Capture the cell that displays the provided text and extract its (x, y) central coordinate. 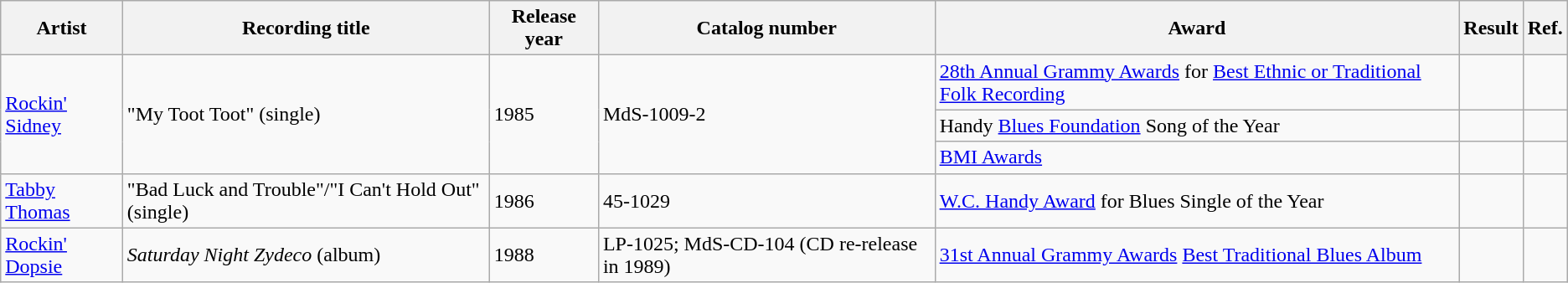
Catalog number (766, 28)
Release year (544, 28)
31st Annual Grammy Awards Best Traditional Blues Album (1197, 255)
Artist (62, 28)
W.C. Handy Award for Blues Single of the Year (1197, 201)
MdS-1009-2 (766, 114)
Recording title (306, 28)
Tabby Thomas (62, 201)
Result (1491, 28)
"My Toot Toot" (single) (306, 114)
Rockin' Dopsie (62, 255)
45-1029 (766, 201)
Saturday Night Zydeco (album) (306, 255)
"Bad Luck and Trouble"/"I Can't Hold Out" (single) (306, 201)
Award (1197, 28)
Rockin' Sidney (62, 114)
Ref. (1545, 28)
LP-1025; MdS-CD-104 (CD re-release in 1989) (766, 255)
BMI Awards (1197, 157)
28th Annual Grammy Awards for Best Ethnic or Traditional Folk Recording (1197, 82)
1988 (544, 255)
Handy Blues Foundation Song of the Year (1197, 126)
1985 (544, 114)
1986 (544, 201)
